Output the [x, y] coordinate of the center of the cell containing the given text.  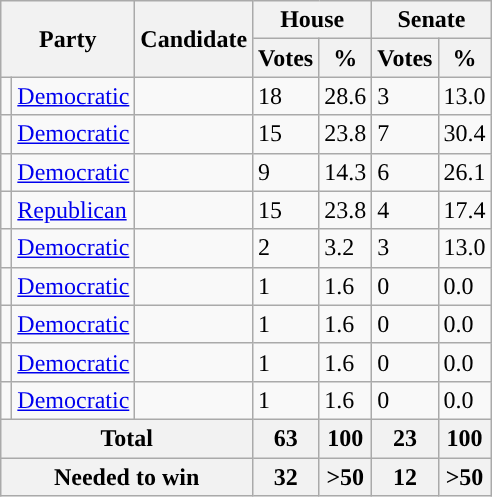
Party [68, 39]
Candidate [194, 39]
17.4 [464, 210]
23 [405, 438]
14.3 [346, 172]
9 [286, 172]
63 [286, 438]
Needed to win [127, 477]
32 [286, 477]
Total [127, 438]
26.1 [464, 172]
3.2 [346, 248]
House [312, 20]
12 [405, 477]
28.6 [346, 96]
6 [405, 172]
Republican [74, 210]
18 [286, 96]
4 [405, 210]
Senate [432, 20]
30.4 [464, 134]
2 [286, 248]
7 [405, 134]
